Output the [X, Y] coordinate of the center of the cell containing the given text.  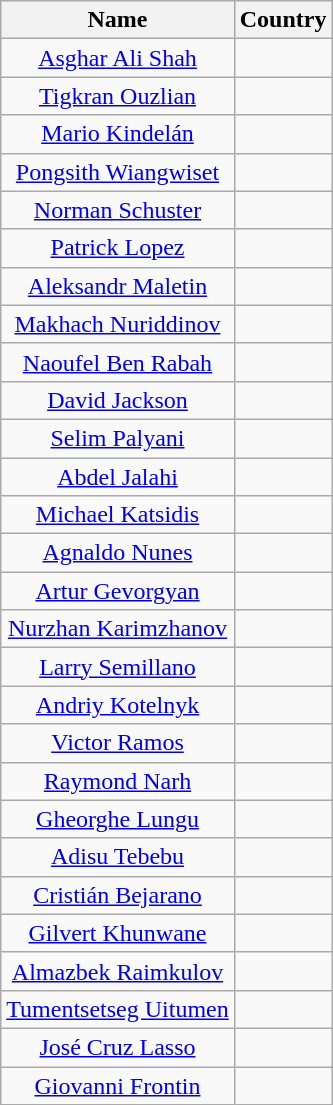
Victor Ramos [118, 743]
Andriy Kotelnyk [118, 705]
Selim Palyani [118, 438]
Norman Schuster [118, 210]
Giovanni Frontin [118, 1085]
Cristián Bejarano [118, 895]
Larry Semillano [118, 667]
Adisu Tebebu [118, 857]
Name [118, 20]
Gilvert Khunwane [118, 933]
David Jackson [118, 400]
Aleksandr Maletin [118, 286]
Country [283, 20]
Abdel Jalahi [118, 477]
José Cruz Lasso [118, 1047]
Patrick Lopez [118, 248]
Michael Katsidis [118, 515]
Makhach Nuriddinov [118, 324]
Gheorghe Lungu [118, 819]
Asghar Ali Shah [118, 58]
Pongsith Wiangwiset [118, 172]
Raymond Narh [118, 781]
Artur Gevorgyan [118, 591]
Naoufel Ben Rabah [118, 362]
Nurzhan Karimzhanov [118, 629]
Tumentsetseg Uitumen [118, 1009]
Mario Kindelán [118, 134]
Agnaldo Nunes [118, 553]
Tigkran Ouzlian [118, 96]
Almazbek Raimkulov [118, 971]
